Locate the cell with the specified text and output its [X, Y] center coordinate. 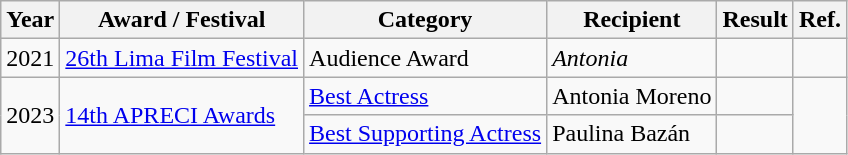
Result [755, 20]
Antonia [632, 58]
26th Lima Film Festival [182, 58]
Antonia Moreno [632, 96]
Category [426, 20]
Recipient [632, 20]
Year [30, 20]
Audience Award [426, 58]
Ref. [820, 20]
14th APRECI Awards [182, 115]
2021 [30, 58]
Best Supporting Actress [426, 134]
Paulina Bazán [632, 134]
Best Actress [426, 96]
Award / Festival [182, 20]
2023 [30, 115]
